Extract the (x, y) coordinate from the center of the cell holding the provided text.  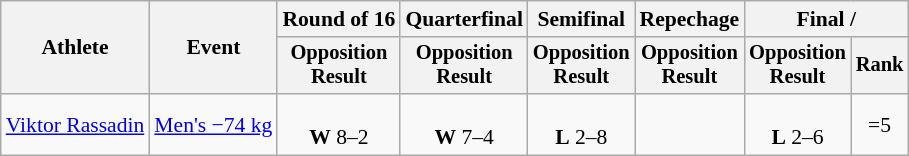
Men's −74 kg (213, 124)
Repechage (690, 19)
L 2–6 (798, 124)
=5 (880, 124)
Rank (880, 66)
Viktor Rassadin (76, 124)
Event (213, 48)
W 8–2 (338, 124)
Round of 16 (338, 19)
Semifinal (582, 19)
Quarterfinal (464, 19)
Athlete (76, 48)
L 2–8 (582, 124)
Final / (826, 19)
W 7–4 (464, 124)
